Find where the given text appears and provide that cell's center as (x, y) coordinate. 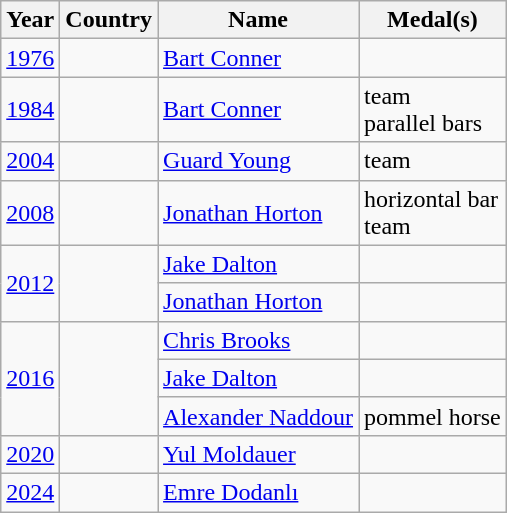
Yul Moldauer (258, 454)
Emre Dodanlı (258, 492)
Chris Brooks (258, 340)
Medal(s) (433, 20)
Name (258, 20)
Year (30, 20)
Guard Young (258, 161)
2016 (30, 378)
1984 (30, 110)
team (433, 161)
2012 (30, 283)
Alexander Naddour (258, 416)
2008 (30, 212)
Country (109, 20)
pommel horse (433, 416)
2020 (30, 454)
2024 (30, 492)
2004 (30, 161)
1976 (30, 58)
team parallel bars (433, 110)
horizontal bar team (433, 212)
